Detect which cell encompasses the target text, then output its [x, y] center coordinate. 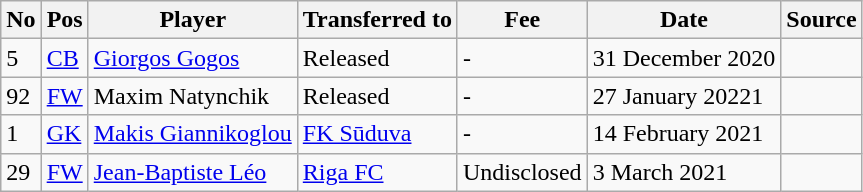
31 December 2020 [684, 58]
14 February 2021 [684, 134]
No [21, 20]
Transferred to [377, 20]
Jean-Baptiste Léo [192, 172]
92 [21, 96]
1 [21, 134]
Date [684, 20]
Source [822, 20]
Player [192, 20]
FK Sūduva [377, 134]
Giorgos Gogos [192, 58]
Riga FC [377, 172]
5 [21, 58]
GK [64, 134]
27 January 20221 [684, 96]
Makis Giannikoglou [192, 134]
Fee [522, 20]
Undisclosed [522, 172]
CB [64, 58]
29 [21, 172]
Pos [64, 20]
3 March 2021 [684, 172]
Maxim Natynchik [192, 96]
